Identify which cell holds the provided text, then report its (x, y) central coordinate. 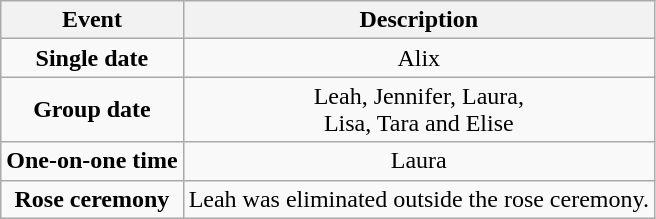
Leah was eliminated outside the rose ceremony. (418, 199)
Leah, Jennifer, Laura,Lisa, Tara and Elise (418, 110)
Event (92, 20)
Laura (418, 161)
Alix (418, 58)
Description (418, 20)
Rose ceremony (92, 199)
One-on-one time (92, 161)
Single date (92, 58)
Group date (92, 110)
